Pinpoint the cell where the given text exists, returning its (X, Y) midpoint coordinate. 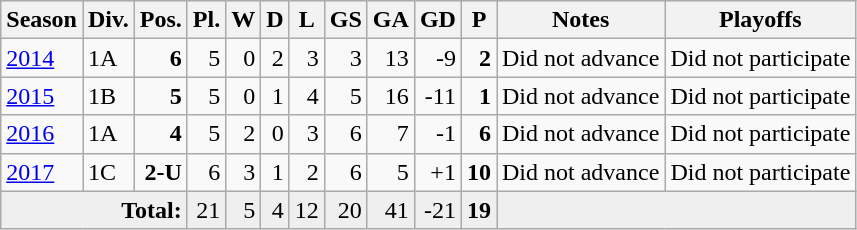
-21 (438, 210)
Div. (108, 20)
Pos. (160, 20)
19 (478, 210)
GS (346, 20)
GD (438, 20)
D (275, 20)
1C (108, 172)
Notes (580, 20)
-1 (438, 134)
Season (42, 20)
+1 (438, 172)
2-U (160, 172)
1B (108, 96)
10 (478, 172)
2017 (42, 172)
16 (390, 96)
12 (306, 210)
13 (390, 58)
W (244, 20)
Total: (94, 210)
-9 (438, 58)
L (306, 20)
21 (206, 210)
Pl. (206, 20)
P (478, 20)
2016 (42, 134)
2015 (42, 96)
7 (390, 134)
41 (390, 210)
2014 (42, 58)
20 (346, 210)
GA (390, 20)
-11 (438, 96)
Playoffs (760, 20)
